Provide the (X, Y) coordinate of the cell's center where the given text is located.  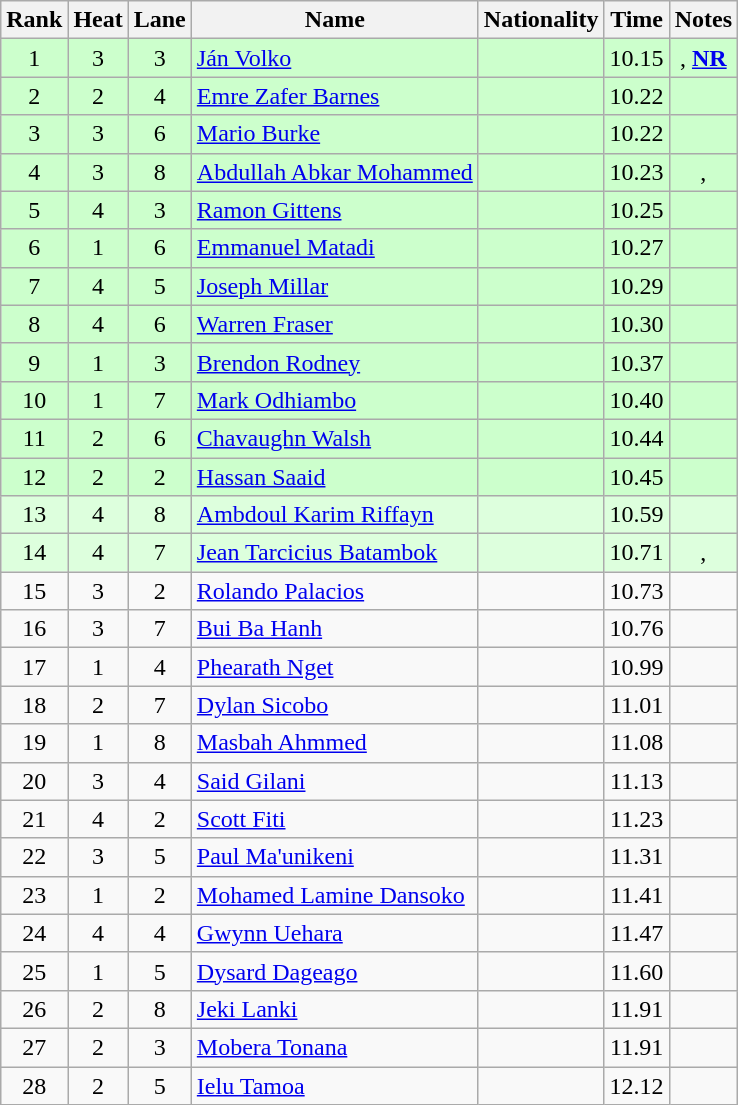
Ján Volko (334, 58)
Nationality (541, 20)
19 (34, 743)
11.47 (636, 933)
10.29 (636, 286)
14 (34, 553)
Name (334, 20)
20 (34, 781)
11.41 (636, 895)
Jeki Lanki (334, 1009)
Mark Odhiambo (334, 400)
Dylan Sicobo (334, 705)
Chavaughn Walsh (334, 438)
10.30 (636, 324)
10.23 (636, 172)
10.59 (636, 515)
Joseph Millar (334, 286)
Lane (160, 20)
23 (34, 895)
9 (34, 362)
Hassan Saaid (334, 477)
Ambdoul Karim Riffayn (334, 515)
Masbah Ahmmed (334, 743)
13 (34, 515)
Ramon Gittens (334, 210)
10.99 (636, 667)
12 (34, 477)
26 (34, 1009)
Emmanuel Matadi (334, 248)
22 (34, 857)
Notes (703, 20)
10.45 (636, 477)
10.71 (636, 553)
11 (34, 438)
11.01 (636, 705)
16 (34, 629)
Rank (34, 20)
Scott Fiti (334, 819)
28 (34, 1085)
Warren Fraser (334, 324)
10.37 (636, 362)
25 (34, 971)
18 (34, 705)
Said Gilani (334, 781)
10.40 (636, 400)
Ielu Tamoa (334, 1085)
Paul Ma'unikeni (334, 857)
Rolando Palacios (334, 591)
Mario Burke (334, 134)
Mohamed Lamine Dansoko (334, 895)
24 (34, 933)
, NR (703, 58)
10.27 (636, 248)
10.15 (636, 58)
11.31 (636, 857)
10.76 (636, 629)
Emre Zafer Barnes (334, 96)
Phearath Nget (334, 667)
Jean Tarcicius Batambok (334, 553)
10.73 (636, 591)
Mobera Tonana (334, 1047)
Heat (98, 20)
10 (34, 400)
Abdullah Abkar Mohammed (334, 172)
17 (34, 667)
21 (34, 819)
11.60 (636, 971)
Bui Ba Hanh (334, 629)
15 (34, 591)
Brendon Rodney (334, 362)
10.44 (636, 438)
11.23 (636, 819)
Time (636, 20)
Gwynn Uehara (334, 933)
11.08 (636, 743)
12.12 (636, 1085)
10.25 (636, 210)
Dysard Dageago (334, 971)
27 (34, 1047)
11.13 (636, 781)
